Find where the given text appears and provide that cell's center as [X, Y] coordinate. 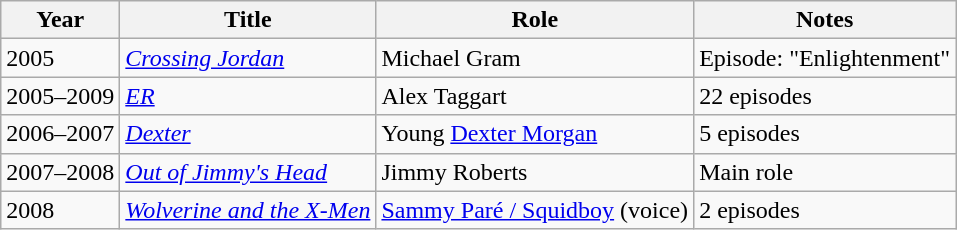
22 episodes [825, 96]
5 episodes [825, 134]
Notes [825, 20]
Wolverine and the X-Men [248, 210]
Role [535, 20]
2005–2009 [60, 96]
2006–2007 [60, 134]
Dexter [248, 134]
Year [60, 20]
2005 [60, 58]
Episode: "Enlightenment" [825, 58]
2008 [60, 210]
Michael Gram [535, 58]
Title [248, 20]
ER [248, 96]
Main role [825, 172]
2 episodes [825, 210]
Alex Taggart [535, 96]
Sammy Paré / Squidboy (voice) [535, 210]
Crossing Jordan [248, 58]
Out of Jimmy's Head [248, 172]
2007–2008 [60, 172]
Young Dexter Morgan [535, 134]
Jimmy Roberts [535, 172]
